Return [X, Y] of the center of cell containing provided text 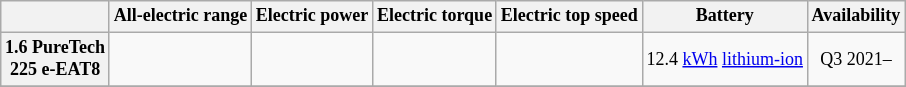
Battery [724, 16]
1.6 PureTech225 e-EAT8 [56, 59]
Electric power [312, 16]
12.4 kWh lithium-ion [724, 59]
Electric torque [435, 16]
Availability [856, 16]
Electric top speed [569, 16]
Q3 2021– [856, 59]
All-electric range [180, 16]
